Capture the cell that displays the provided text and extract its (x, y) central coordinate. 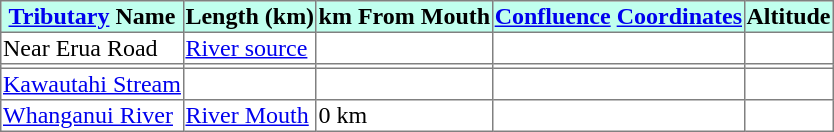
Altitude (788, 17)
Whanganui River (92, 116)
River source (250, 48)
km From Mouth (404, 17)
Kawautahi Stream (92, 84)
Length (km) (250, 17)
Confluence Coordinates (618, 17)
River Mouth (250, 116)
Near Erua Road (92, 48)
Tributary Name (92, 17)
0 km (404, 116)
